Identify which cell holds the provided text, then report its [X, Y] central coordinate. 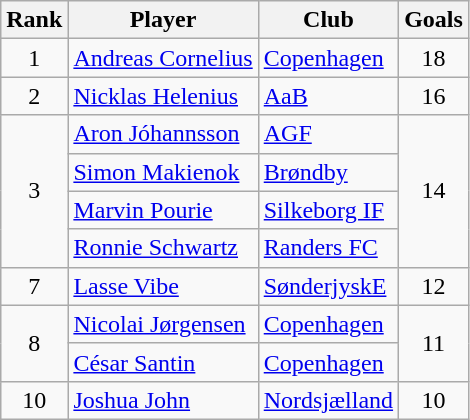
Aron Jóhannsson [163, 134]
14 [434, 191]
8 [34, 343]
Goals [434, 20]
Silkeborg IF [328, 210]
2 [34, 96]
Club [328, 20]
12 [434, 286]
AGF [328, 134]
Nordsjælland [328, 400]
AaB [328, 96]
Randers FC [328, 248]
Simon Makienok [163, 172]
11 [434, 343]
Brøndby [328, 172]
Joshua John [163, 400]
César Santin [163, 362]
Andreas Cornelius [163, 58]
Player [163, 20]
Nicolai Jørgensen [163, 324]
SønderjyskE [328, 286]
7 [34, 286]
3 [34, 191]
1 [34, 58]
18 [434, 58]
Ronnie Schwartz [163, 248]
Nicklas Helenius [163, 96]
Rank [34, 20]
16 [434, 96]
Lasse Vibe [163, 286]
Marvin Pourie [163, 210]
